Return [X, Y] of the center of cell containing provided text 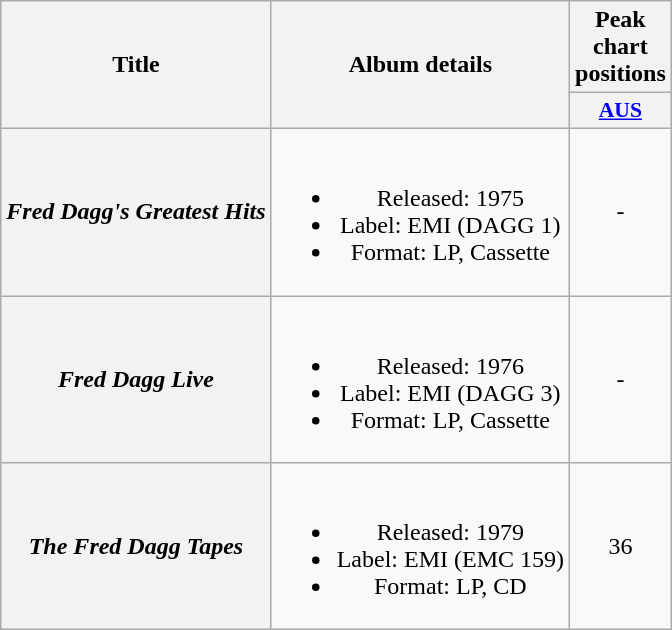
The Fred Dagg Tapes [136, 546]
36 [621, 546]
Fred Dagg's Greatest Hits [136, 212]
Album details [420, 65]
Released: 1979Label: EMI (EMC 159)Format: LP, CD [420, 546]
Title [136, 65]
AUS [621, 111]
Released: 1976Label: EMI (DAGG 3)Format: LP, Cassette [420, 380]
Fred Dagg Live [136, 380]
Peak chart positions [621, 47]
Released: 1975Label: EMI (DAGG 1)Format: LP, Cassette [420, 212]
